For the text-containing cell, return its midpoint in [x, y] coordinate format. 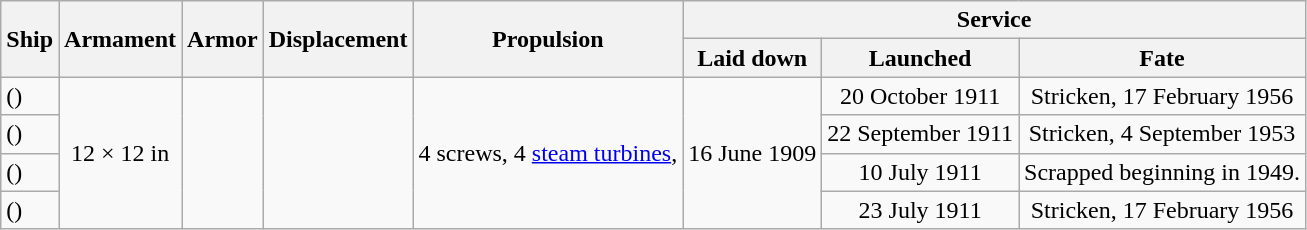
Armor [223, 39]
Fate [1162, 58]
Stricken, 4 September 1953 [1162, 134]
20 October 1911 [920, 96]
22 September 1911 [920, 134]
Armament [120, 39]
12 × 12 in [120, 153]
Scrapped beginning in 1949. [1162, 172]
4 screws, 4 steam turbines, [548, 153]
Displacement [338, 39]
Ship [30, 39]
Propulsion [548, 39]
Service [994, 20]
Laid down [752, 58]
10 July 1911 [920, 172]
23 July 1911 [920, 210]
Launched [920, 58]
16 June 1909 [752, 153]
